Pinpoint the cell where the given text exists, returning its [X, Y] midpoint coordinate. 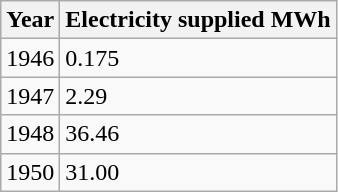
31.00 [198, 172]
0.175 [198, 58]
1946 [30, 58]
36.46 [198, 134]
1950 [30, 172]
1947 [30, 96]
1948 [30, 134]
Electricity supplied MWh [198, 20]
Year [30, 20]
2.29 [198, 96]
